Return [x, y] of the center of cell containing provided text 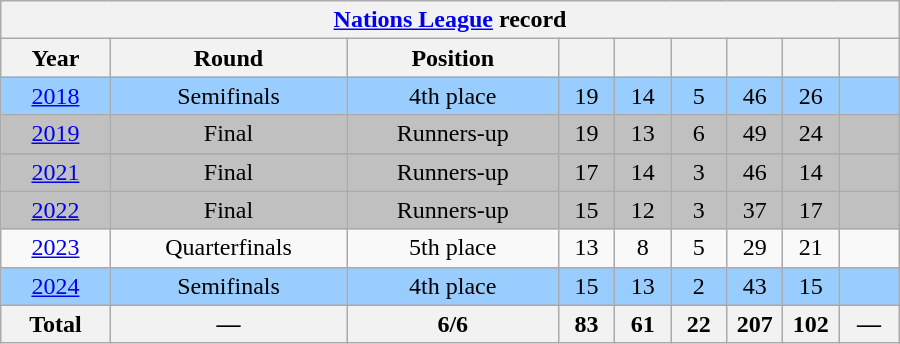
2023 [56, 248]
2018 [56, 96]
43 [755, 286]
26 [811, 96]
2 [699, 286]
Total [56, 324]
12 [643, 210]
21 [811, 248]
6 [699, 134]
24 [811, 134]
Position [453, 58]
2024 [56, 286]
83 [587, 324]
49 [755, 134]
2019 [56, 134]
6/6 [453, 324]
207 [755, 324]
37 [755, 210]
Quarterfinals [228, 248]
2021 [56, 172]
102 [811, 324]
2022 [56, 210]
8 [643, 248]
5th place [453, 248]
Round [228, 58]
61 [643, 324]
Year [56, 58]
Nations League record [450, 20]
29 [755, 248]
22 [699, 324]
